Locate the cell with the specified text and output its (X, Y) center coordinate. 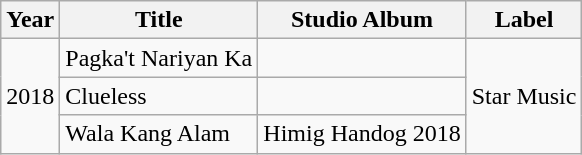
Himig Handog 2018 (362, 134)
Studio Album (362, 20)
Year (30, 20)
Pagka't Nariyan Ka (159, 58)
Title (159, 20)
Clueless (159, 96)
Label (524, 20)
Wala Kang Alam (159, 134)
Star Music (524, 96)
2018 (30, 96)
